Provide the (x, y) coordinate of the cell's center where the given text is located.  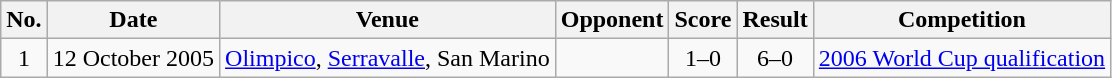
6–0 (775, 58)
Date (133, 20)
Score (703, 20)
No. (24, 20)
12 October 2005 (133, 58)
2006 World Cup qualification (962, 58)
Opponent (612, 20)
Venue (388, 20)
Olimpico, Serravalle, San Marino (388, 58)
1 (24, 58)
Competition (962, 20)
1–0 (703, 58)
Result (775, 20)
